Determine the [x, y] coordinate at the center of the cell enclosing the given text.  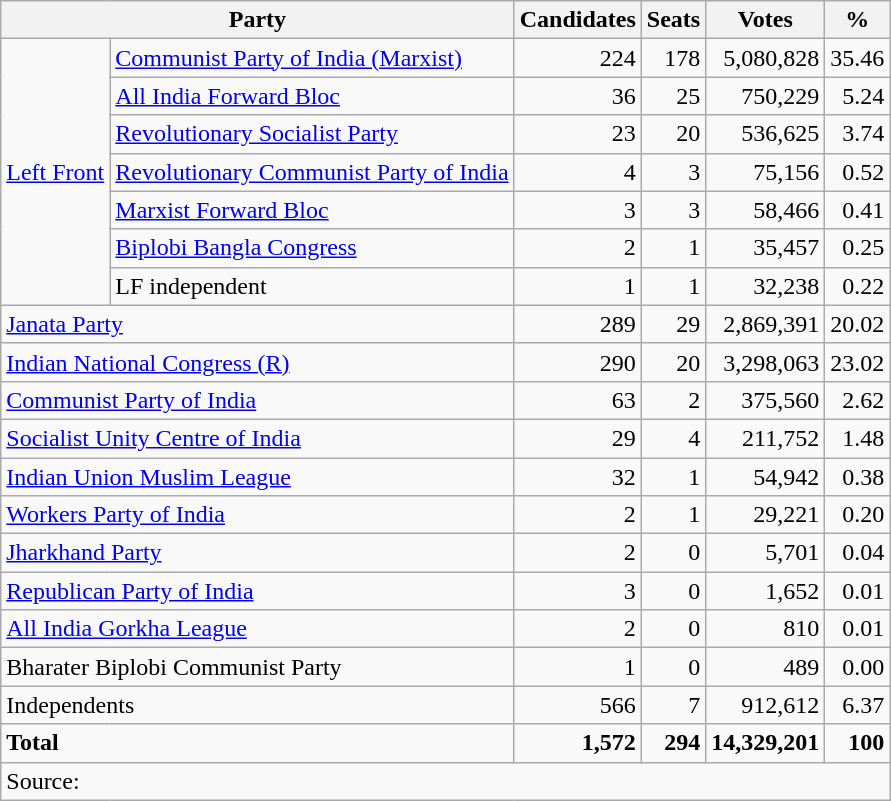
289 [578, 324]
0.00 [858, 667]
25 [673, 96]
32 [578, 477]
Jharkhand Party [258, 553]
290 [578, 362]
Indian Union Muslim League [258, 477]
5.24 [858, 96]
Independents [258, 705]
Janata Party [258, 324]
23.02 [858, 362]
75,156 [766, 172]
6.37 [858, 705]
Biplobi Bangla Congress [312, 248]
0.22 [858, 286]
7 [673, 705]
35.46 [858, 58]
Left Front [56, 172]
All India Gorkha League [258, 629]
Republican Party of India [258, 591]
0.25 [858, 248]
2.62 [858, 400]
750,229 [766, 96]
810 [766, 629]
489 [766, 667]
14,329,201 [766, 743]
35,457 [766, 248]
100 [858, 743]
Socialist Unity Centre of India [258, 438]
5,080,828 [766, 58]
1,652 [766, 591]
211,752 [766, 438]
375,560 [766, 400]
2,869,391 [766, 324]
LF independent [312, 286]
Source: [446, 781]
178 [673, 58]
Revolutionary Communist Party of India [312, 172]
566 [578, 705]
Bharater Biplobi Communist Party [258, 667]
32,238 [766, 286]
0.38 [858, 477]
Communist Party of India [258, 400]
All India Forward Bloc [312, 96]
Candidates [578, 20]
0.41 [858, 210]
% [858, 20]
58,466 [766, 210]
Total [258, 743]
0.52 [858, 172]
Indian National Congress (R) [258, 362]
294 [673, 743]
0.04 [858, 553]
Seats [673, 20]
Communist Party of India (Marxist) [312, 58]
Revolutionary Socialist Party [312, 134]
Marxist Forward Bloc [312, 210]
63 [578, 400]
23 [578, 134]
20.02 [858, 324]
912,612 [766, 705]
536,625 [766, 134]
3.74 [858, 134]
3,298,063 [766, 362]
1,572 [578, 743]
5,701 [766, 553]
54,942 [766, 477]
29,221 [766, 515]
Party [258, 20]
224 [578, 58]
1.48 [858, 438]
Votes [766, 20]
36 [578, 96]
Workers Party of India [258, 515]
0.20 [858, 515]
